From the cell containing the given text, extract its center point as [x, y] coordinate. 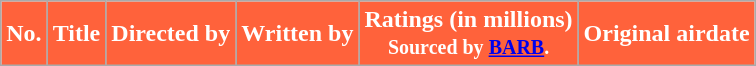
Title [76, 34]
No. [24, 34]
Ratings (in millions) Sourced by BARB. [468, 34]
Directed by [171, 34]
Written by [298, 34]
Original airdate [666, 34]
